Locate the cell with the specified text and output its [X, Y] center coordinate. 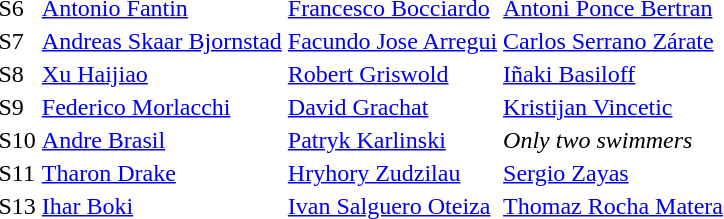
David Grachat [392, 107]
Xu Haijiao [162, 74]
Federico Morlacchi [162, 107]
Patryk Karlinski [392, 140]
Tharon Drake [162, 173]
Hryhory Zudzilau [392, 173]
Facundo Jose Arregui [392, 41]
Robert Griswold [392, 74]
Andre Brasil [162, 140]
Andreas Skaar Bjornstad [162, 41]
